Provide the (X, Y) coordinate of the cell's center where the given text is located.  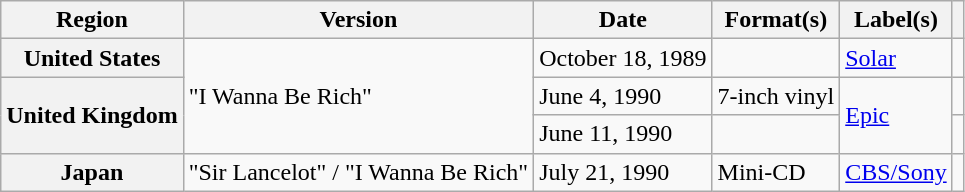
CBS/Sony (896, 172)
Format(s) (776, 20)
Date (623, 20)
Region (92, 20)
"I Wanna Be Rich" (358, 96)
Japan (92, 172)
Epic (896, 115)
June 4, 1990 (623, 96)
July 21, 1990 (623, 172)
Mini-CD (776, 172)
United Kingdom (92, 115)
Label(s) (896, 20)
June 11, 1990 (623, 134)
October 18, 1989 (623, 58)
United States (92, 58)
"Sir Lancelot" / "I Wanna Be Rich" (358, 172)
7-inch vinyl (776, 96)
Solar (896, 58)
Version (358, 20)
